From the cell containing the given text, extract its center point as [X, Y] coordinate. 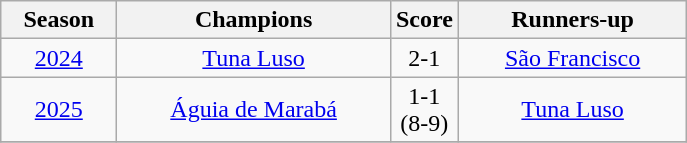
Runners-up [572, 20]
1-1(8-9) [424, 110]
2025 [59, 110]
2-1 [424, 58]
Season [59, 20]
2024 [59, 58]
Águia de Marabá [254, 110]
São Francisco [572, 58]
Champions [254, 20]
Score [424, 20]
